From the cell containing the given text, extract its center point as (x, y) coordinate. 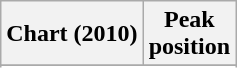
Peakposition (189, 34)
Chart (2010) (72, 34)
